Extract the (x, y) coordinate from the center of the cell holding the provided text.  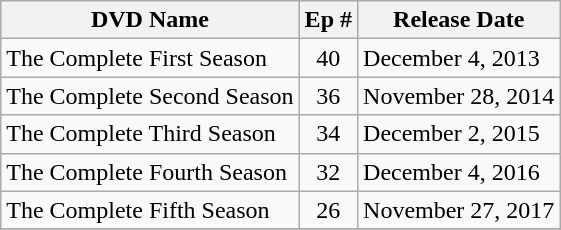
December 4, 2016 (459, 172)
The Complete Second Season (150, 96)
The Complete Fifth Season (150, 210)
December 4, 2013 (459, 58)
November 27, 2017 (459, 210)
DVD Name (150, 20)
26 (328, 210)
The Complete First Season (150, 58)
November 28, 2014 (459, 96)
The Complete Fourth Season (150, 172)
34 (328, 134)
32 (328, 172)
40 (328, 58)
Release Date (459, 20)
Ep # (328, 20)
36 (328, 96)
The Complete Third Season (150, 134)
December 2, 2015 (459, 134)
